Locate the cell with the specified text and output its [x, y] center coordinate. 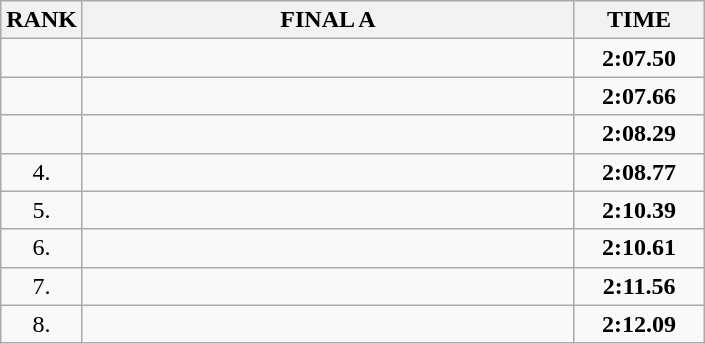
4. [42, 172]
8. [42, 324]
2:08.77 [640, 172]
7. [42, 286]
2:10.39 [640, 210]
RANK [42, 20]
2:07.50 [640, 58]
2:12.09 [640, 324]
2:08.29 [640, 134]
5. [42, 210]
FINAL A [328, 20]
2:07.66 [640, 96]
2:11.56 [640, 286]
2:10.61 [640, 248]
6. [42, 248]
TIME [640, 20]
